Locate the cell with the specified text and output its (X, Y) center coordinate. 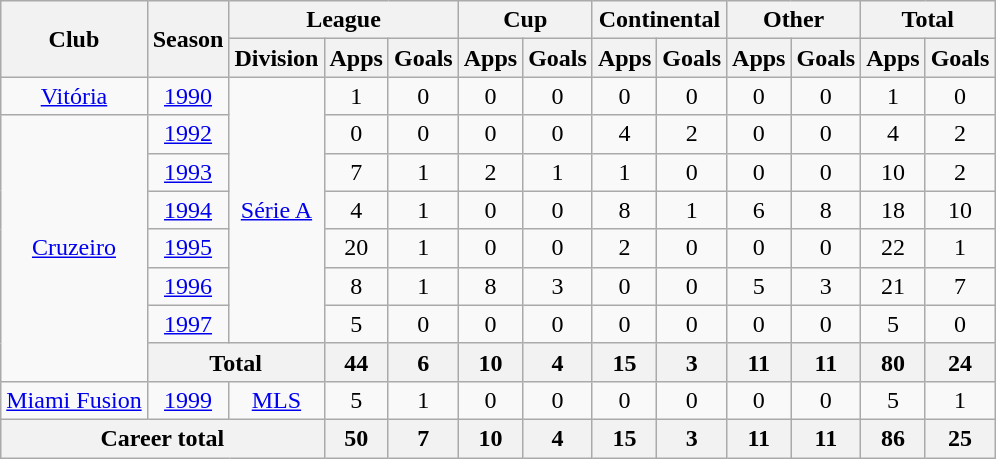
1993 (188, 172)
Vitória (74, 96)
80 (893, 362)
1997 (188, 324)
Cup (525, 20)
MLS (276, 400)
Club (74, 39)
20 (356, 248)
1995 (188, 248)
24 (960, 362)
1999 (188, 400)
Division (276, 58)
Cruzeiro (74, 248)
League (344, 20)
1990 (188, 96)
Miami Fusion (74, 400)
1996 (188, 286)
Season (188, 39)
1994 (188, 210)
21 (893, 286)
22 (893, 248)
18 (893, 210)
25 (960, 438)
1992 (188, 134)
Continental (659, 20)
44 (356, 362)
Career total (162, 438)
50 (356, 438)
Other (794, 20)
86 (893, 438)
Série A (276, 210)
